Capture the cell that displays the provided text and extract its (X, Y) central coordinate. 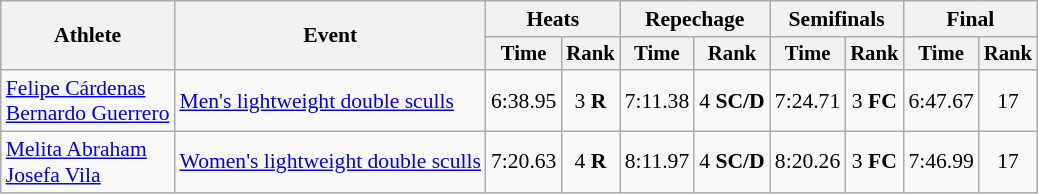
7:46.99 (940, 162)
Athlete (88, 36)
7:24.71 (808, 102)
7:20.63 (524, 162)
Melita AbrahamJosefa Vila (88, 162)
Event (330, 36)
Felipe CárdenasBernardo Guerrero (88, 102)
Men's lightweight double sculls (330, 102)
4 R (590, 162)
Repechage (695, 19)
Women's lightweight double sculls (330, 162)
Semifinals (837, 19)
Final (970, 19)
8:11.97 (658, 162)
6:38.95 (524, 102)
3 R (590, 102)
7:11.38 (658, 102)
8:20.26 (808, 162)
6:47.67 (940, 102)
Heats (553, 19)
